Determine the (X, Y) coordinate at the center of the cell enclosing the given text.  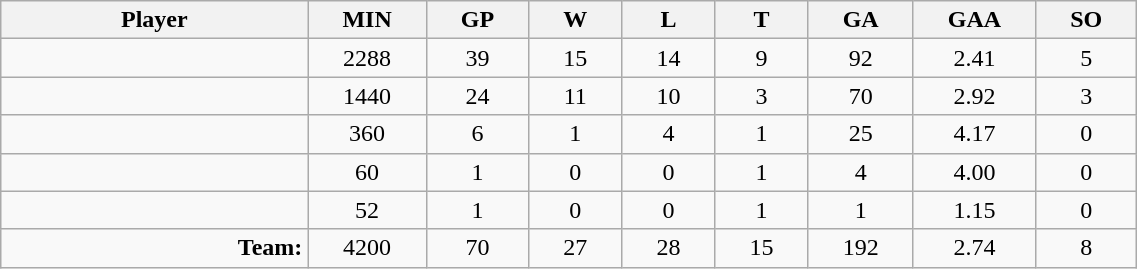
1.15 (974, 210)
GP (477, 20)
GAA (974, 20)
60 (367, 172)
Team: (154, 248)
L (668, 20)
52 (367, 210)
92 (860, 58)
25 (860, 134)
4.17 (974, 134)
T (762, 20)
1440 (367, 96)
192 (860, 248)
8 (1086, 248)
2.41 (974, 58)
14 (668, 58)
27 (576, 248)
39 (477, 58)
SO (1086, 20)
6 (477, 134)
4200 (367, 248)
360 (367, 134)
5 (1086, 58)
11 (576, 96)
W (576, 20)
MIN (367, 20)
2.92 (974, 96)
2.74 (974, 248)
9 (762, 58)
24 (477, 96)
GA (860, 20)
10 (668, 96)
2288 (367, 58)
Player (154, 20)
28 (668, 248)
4.00 (974, 172)
